Provide the [X, Y] coordinate of the cell's center where the given text is located.  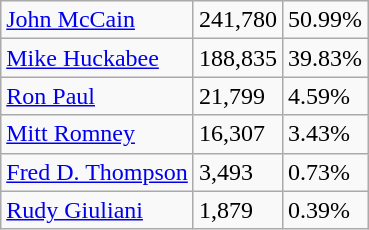
3.43% [324, 134]
Ron Paul [98, 96]
0.39% [324, 210]
Mitt Romney [98, 134]
3,493 [238, 172]
188,835 [238, 58]
Mike Huckabee [98, 58]
Rudy Giuliani [98, 210]
241,780 [238, 20]
0.73% [324, 172]
Fred D. Thompson [98, 172]
John McCain [98, 20]
21,799 [238, 96]
16,307 [238, 134]
1,879 [238, 210]
39.83% [324, 58]
50.99% [324, 20]
4.59% [324, 96]
